Provide the [x, y] coordinate of the cell's center where the given text is located.  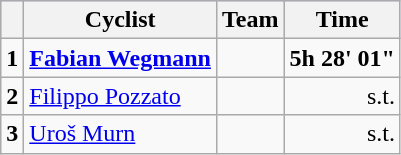
Uroš Murn [120, 134]
5h 28' 01" [342, 58]
Time [342, 20]
3 [12, 134]
2 [12, 96]
Team [250, 20]
Cyclist [120, 20]
Fabian Wegmann [120, 58]
1 [12, 58]
Filippo Pozzato [120, 96]
